Detect which cell encompasses the target text, then output its (X, Y) center coordinate. 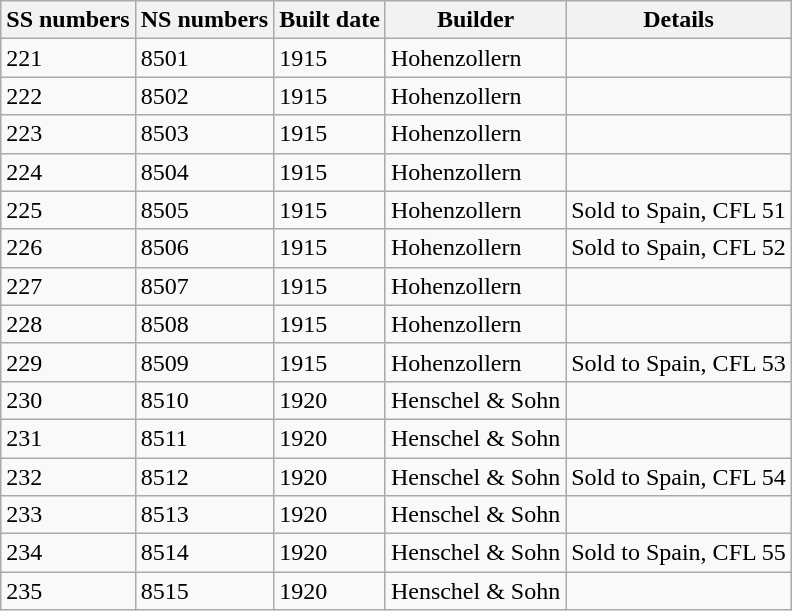
8503 (204, 134)
Sold to Spain, CFL 54 (679, 477)
8506 (204, 248)
230 (68, 400)
Sold to Spain, CFL 51 (679, 210)
226 (68, 248)
223 (68, 134)
8507 (204, 286)
8501 (204, 58)
8513 (204, 515)
232 (68, 477)
234 (68, 553)
8514 (204, 553)
8508 (204, 324)
Sold to Spain, CFL 55 (679, 553)
222 (68, 96)
8510 (204, 400)
Built date (330, 20)
Details (679, 20)
227 (68, 286)
8504 (204, 172)
235 (68, 591)
8512 (204, 477)
SS numbers (68, 20)
228 (68, 324)
224 (68, 172)
225 (68, 210)
8509 (204, 362)
233 (68, 515)
8511 (204, 438)
231 (68, 438)
8515 (204, 591)
229 (68, 362)
NS numbers (204, 20)
Builder (475, 20)
Sold to Spain, CFL 53 (679, 362)
8505 (204, 210)
221 (68, 58)
Sold to Spain, CFL 52 (679, 248)
8502 (204, 96)
